For the text-containing cell, return its midpoint in [x, y] coordinate format. 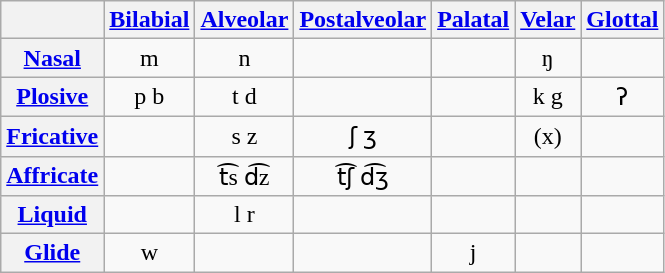
Alveolar [244, 20]
Fricative [52, 136]
Bilabial [150, 20]
t d [244, 97]
ʃ ʒ [363, 136]
Affricate [52, 176]
k g [548, 97]
Nasal [52, 58]
ŋ [548, 58]
n [244, 58]
Glottal [622, 20]
l r [244, 215]
Liquid [52, 215]
Glide [52, 253]
j [474, 253]
Velar [548, 20]
Palatal [474, 20]
t͡s d͡z [244, 176]
(x) [548, 136]
s z [244, 136]
Plosive [52, 97]
ʔ [622, 97]
w [150, 253]
t͡ʃ d͡ʒ [363, 176]
m [150, 58]
p b [150, 97]
Postalveolar [363, 20]
